Return the (X, Y) coordinate for the center point of the cell that contains the specified text.  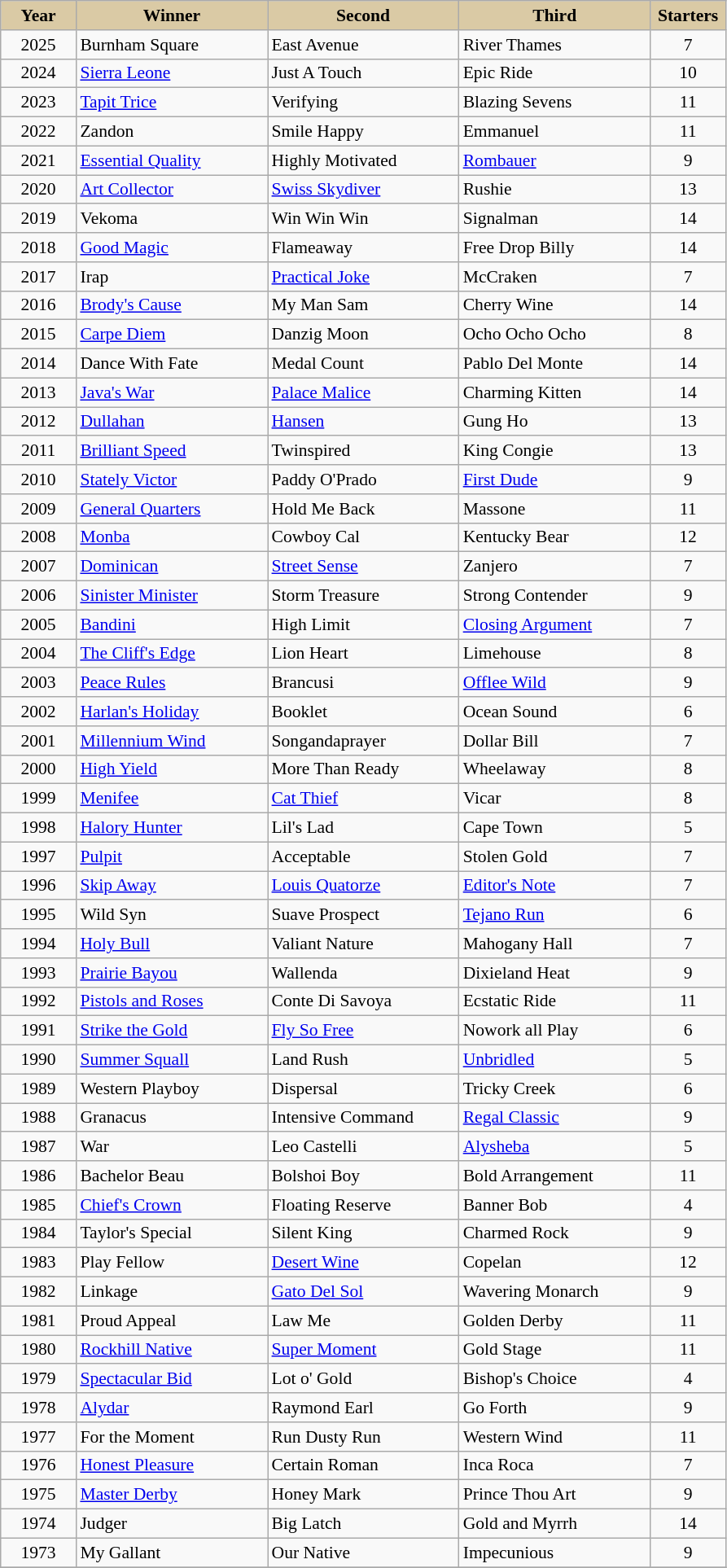
2023 (39, 103)
Gold and Myrrh (555, 1524)
Tapit Trice (171, 103)
Floating Reserve (363, 1205)
Ecstatic Ride (555, 1001)
2004 (39, 654)
1992 (39, 1001)
Prairie Bayou (171, 973)
For the Moment (171, 1437)
Tejano Run (555, 915)
1987 (39, 1147)
Third (555, 15)
2016 (39, 305)
Judger (171, 1524)
Dullahan (171, 422)
McCraken (555, 277)
2018 (39, 247)
Bold Arrangement (555, 1176)
Suave Prospect (363, 915)
Lion Heart (363, 654)
Highly Motivated (363, 160)
Verifying (363, 103)
Sinister Minister (171, 596)
Flameaway (363, 247)
2009 (39, 509)
Burnham Square (171, 45)
1988 (39, 1118)
Brancusi (363, 683)
Play Fellow (171, 1263)
1976 (39, 1465)
Blazing Sevens (555, 103)
Winner (171, 15)
Carpe Diem (171, 335)
Ocean Sound (555, 712)
Harlan's Holiday (171, 712)
1996 (39, 886)
First Dude (555, 480)
Starters (689, 15)
Java's War (171, 392)
Cat Thief (363, 799)
Taylor's Special (171, 1233)
Closing Argument (555, 624)
Booklet (363, 712)
More Than Ready (363, 769)
Alysheba (555, 1147)
Alydar (171, 1408)
2003 (39, 683)
1991 (39, 1031)
Paddy O'Prado (363, 480)
Emmanuel (555, 132)
Monba (171, 537)
Law Me (363, 1321)
1979 (39, 1379)
Acceptable (363, 856)
Dominican (171, 567)
1990 (39, 1060)
Smile Happy (363, 132)
2022 (39, 132)
Dance With Fate (171, 364)
Chief's Crown (171, 1205)
Irap (171, 277)
Epic Ride (555, 73)
Prince Thou Art (555, 1495)
General Quarters (171, 509)
Bishop's Choice (555, 1379)
My Gallant (171, 1553)
Peace Rules (171, 683)
Land Rush (363, 1060)
1980 (39, 1350)
Practical Joke (363, 277)
Storm Treasure (363, 596)
Holy Bull (171, 944)
Impecunious (555, 1553)
2015 (39, 335)
Bandini (171, 624)
Vicar (555, 799)
Art Collector (171, 190)
High Yield (171, 769)
Mahogany Hall (555, 944)
Tricky Creek (555, 1088)
Gold Stage (555, 1350)
Palace Malice (363, 392)
Skip Away (171, 886)
King Congie (555, 451)
Bolshoi Boy (363, 1176)
Sierra Leone (171, 73)
Dixieland Heat (555, 973)
Brilliant Speed (171, 451)
1981 (39, 1321)
Pulpit (171, 856)
Charming Kitten (555, 392)
Pablo Del Monte (555, 364)
Honey Mark (363, 1495)
East Avenue (363, 45)
2006 (39, 596)
2007 (39, 567)
Millennium Wind (171, 741)
Free Drop Billy (555, 247)
2024 (39, 73)
Nowork all Play (555, 1031)
Raymond Earl (363, 1408)
Desert Wine (363, 1263)
Master Derby (171, 1495)
Cowboy Cal (363, 537)
Lot o' Gold (363, 1379)
Hold Me Back (363, 509)
1974 (39, 1524)
2021 (39, 160)
Zanjero (555, 567)
1986 (39, 1176)
Regal Classic (555, 1118)
Spectacular Bid (171, 1379)
Charmed Rock (555, 1233)
2002 (39, 712)
Wild Syn (171, 915)
Wheelaway (555, 769)
1999 (39, 799)
2008 (39, 537)
Our Native (363, 1553)
Ocho Ocho Ocho (555, 335)
Year (39, 15)
Stolen Gold (555, 856)
1978 (39, 1408)
The Cliff's Edge (171, 654)
Editor's Note (555, 886)
Bachelor Beau (171, 1176)
1998 (39, 828)
Swiss Skydiver (363, 190)
2012 (39, 422)
Hansen (363, 422)
High Limit (363, 624)
Western Wind (555, 1437)
Strong Contender (555, 596)
Fly So Free (363, 1031)
2014 (39, 364)
2000 (39, 769)
1985 (39, 1205)
Louis Quatorze (363, 886)
Cape Town (555, 828)
2001 (39, 741)
Pistols and Roses (171, 1001)
Big Latch (363, 1524)
Western Playboy (171, 1088)
Kentucky Bear (555, 537)
Win Win Win (363, 219)
Massone (555, 509)
Unbridled (555, 1060)
Run Dusty Run (363, 1437)
1997 (39, 856)
Proud Appeal (171, 1321)
Rockhill Native (171, 1350)
Second (363, 15)
Essential Quality (171, 160)
1993 (39, 973)
Linkage (171, 1292)
Granacus (171, 1118)
Certain Roman (363, 1465)
Zandon (171, 132)
10 (689, 73)
Menifee (171, 799)
2011 (39, 451)
Banner Bob (555, 1205)
Dispersal (363, 1088)
2010 (39, 480)
1983 (39, 1263)
2020 (39, 190)
Rushie (555, 190)
2025 (39, 45)
Danzig Moon (363, 335)
Halory Hunter (171, 828)
1973 (39, 1553)
Vekoma (171, 219)
Medal Count (363, 364)
1994 (39, 944)
2005 (39, 624)
Good Magic (171, 247)
Twinspired (363, 451)
Gato Del Sol (363, 1292)
War (171, 1147)
Stately Victor (171, 480)
1984 (39, 1233)
Conte Di Savoya (363, 1001)
Valiant Nature (363, 944)
Rombauer (555, 160)
Inca Roca (555, 1465)
Summer Squall (171, 1060)
Limehouse (555, 654)
Leo Castelli (363, 1147)
Songandaprayer (363, 741)
Super Moment (363, 1350)
Wavering Monarch (555, 1292)
Brody's Cause (171, 305)
1995 (39, 915)
Honest Pleasure (171, 1465)
Silent King (363, 1233)
2017 (39, 277)
Offlee Wild (555, 683)
Golden Derby (555, 1321)
1977 (39, 1437)
1975 (39, 1495)
2019 (39, 219)
Go Forth (555, 1408)
River Thames (555, 45)
Copelan (555, 1263)
Lil's Lad (363, 828)
Signalman (555, 219)
1982 (39, 1292)
Gung Ho (555, 422)
My Man Sam (363, 305)
1989 (39, 1088)
Just A Touch (363, 73)
Street Sense (363, 567)
Cherry Wine (555, 305)
Intensive Command (363, 1118)
Dollar Bill (555, 741)
Wallenda (363, 973)
2013 (39, 392)
Strike the Gold (171, 1031)
